From the cell containing the given text, extract its center point as (X, Y) coordinate. 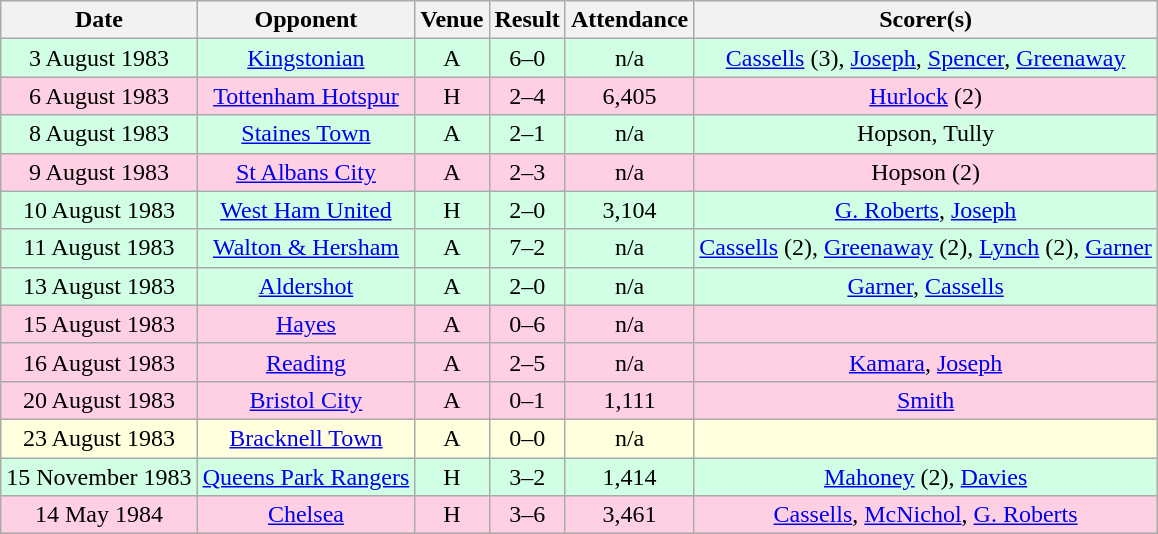
2–4 (527, 96)
Hopson, Tully (926, 134)
Hayes (306, 324)
20 August 1983 (99, 400)
Date (99, 20)
Bristol City (306, 400)
13 August 1983 (99, 286)
Garner, Cassells (926, 286)
1,111 (629, 400)
Staines Town (306, 134)
Kingstonian (306, 58)
Tottenham Hotspur (306, 96)
2–3 (527, 172)
11 August 1983 (99, 248)
Kamara, Joseph (926, 362)
16 August 1983 (99, 362)
Venue (452, 20)
3,461 (629, 515)
3 August 1983 (99, 58)
7–2 (527, 248)
6–0 (527, 58)
8 August 1983 (99, 134)
Reading (306, 362)
6 August 1983 (99, 96)
Queens Park Rangers (306, 477)
St Albans City (306, 172)
Hopson (2) (926, 172)
G. Roberts, Joseph (926, 210)
9 August 1983 (99, 172)
Aldershot (306, 286)
Cassells (2), Greenaway (2), Lynch (2), Garner (926, 248)
0–1 (527, 400)
6,405 (629, 96)
Chelsea (306, 515)
0–0 (527, 438)
14 May 1984 (99, 515)
2–1 (527, 134)
23 August 1983 (99, 438)
Cassells, McNichol, G. Roberts (926, 515)
Hurlock (2) (926, 96)
Result (527, 20)
Bracknell Town (306, 438)
Attendance (629, 20)
Walton & Hersham (306, 248)
Smith (926, 400)
3–6 (527, 515)
3–2 (527, 477)
West Ham United (306, 210)
0–6 (527, 324)
2–5 (527, 362)
3,104 (629, 210)
Cassells (3), Joseph, Spencer, Greenaway (926, 58)
Scorer(s) (926, 20)
Opponent (306, 20)
1,414 (629, 477)
Mahoney (2), Davies (926, 477)
10 August 1983 (99, 210)
15 August 1983 (99, 324)
15 November 1983 (99, 477)
